Locate the cell with the specified text and output its [x, y] center coordinate. 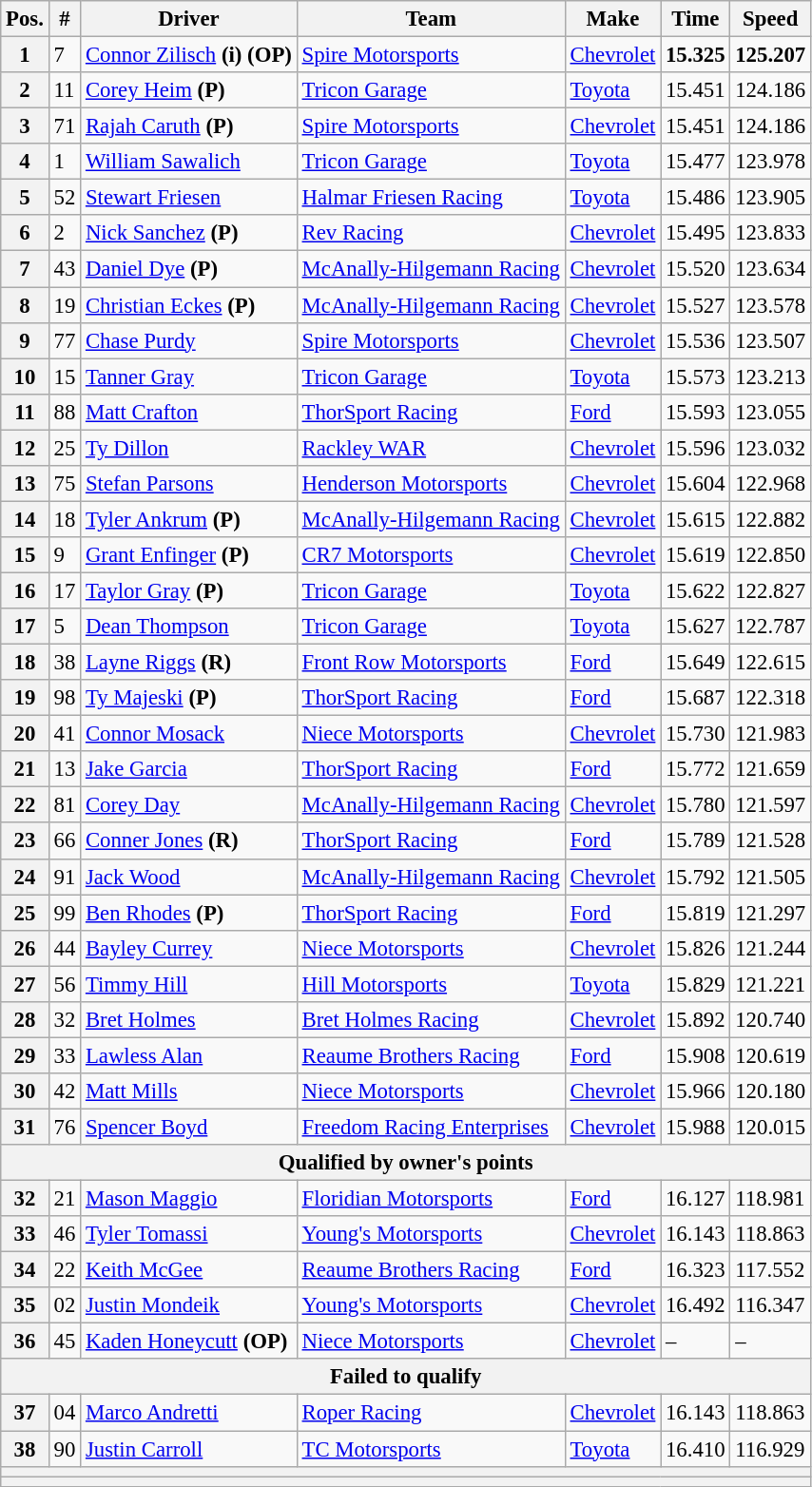
Stewart Friesen [189, 198]
04 [65, 1413]
Chase Purdy [189, 340]
123.507 [770, 340]
Floridian Motorsports [431, 1199]
TC Motorsports [431, 1449]
125.207 [770, 55]
36 [25, 1342]
122.850 [770, 555]
116.929 [770, 1449]
123.032 [770, 448]
16.410 [696, 1449]
16.127 [696, 1199]
77 [65, 340]
Conner Jones (R) [189, 841]
Connor Mosack [189, 734]
27 [25, 984]
15.622 [696, 590]
15.619 [696, 555]
Rackley WAR [431, 448]
Bayley Currey [189, 948]
42 [65, 1091]
15.536 [696, 340]
123.213 [770, 377]
Jake Garcia [189, 769]
Nick Sanchez (P) [189, 233]
15.593 [696, 412]
Time [696, 19]
16 [25, 590]
Driver [189, 19]
15.730 [696, 734]
71 [65, 126]
Timmy Hill [189, 984]
41 [65, 734]
Ben Rhodes (P) [189, 913]
30 [25, 1091]
Corey Heim (P) [189, 90]
15.966 [696, 1091]
121.597 [770, 805]
44 [65, 948]
52 [65, 198]
121.244 [770, 948]
Roper Racing [431, 1413]
15.988 [696, 1127]
116.347 [770, 1305]
122.882 [770, 519]
15.495 [696, 233]
15.477 [696, 162]
Hill Motorsports [431, 984]
24 [25, 877]
Spencer Boyd [189, 1127]
98 [65, 698]
120.619 [770, 1055]
121.528 [770, 841]
15.829 [696, 984]
Ty Dillon [189, 448]
123.055 [770, 412]
8 [25, 305]
Ty Majeski (P) [189, 698]
Pos. [25, 19]
15.573 [696, 377]
Matt Mills [189, 1091]
15.772 [696, 769]
20 [25, 734]
56 [65, 984]
Freedom Racing Enterprises [431, 1127]
37 [25, 1413]
123.833 [770, 233]
Speed [770, 19]
121.659 [770, 769]
120.180 [770, 1091]
Make [612, 19]
Jack Wood [189, 877]
45 [65, 1342]
Bret Holmes [189, 1020]
35 [25, 1305]
Daniel Dye (P) [189, 269]
Tyler Ankrum (P) [189, 519]
117.552 [770, 1270]
Halmar Friesen Racing [431, 198]
Taylor Gray (P) [189, 590]
15.792 [696, 877]
121.221 [770, 984]
122.615 [770, 663]
118.981 [770, 1199]
43 [65, 269]
34 [25, 1270]
Mason Maggio [189, 1199]
123.578 [770, 305]
Front Row Motorsports [431, 663]
15.527 [696, 305]
88 [65, 412]
28 [25, 1020]
99 [65, 913]
William Sawalich [189, 162]
15.486 [696, 198]
121.297 [770, 913]
15.627 [696, 627]
# [65, 19]
15.908 [696, 1055]
46 [65, 1234]
3 [25, 126]
120.740 [770, 1020]
02 [65, 1305]
Keith McGee [189, 1270]
91 [65, 877]
10 [25, 377]
Matt Crafton [189, 412]
121.983 [770, 734]
15.789 [696, 841]
76 [65, 1127]
15.596 [696, 448]
120.015 [770, 1127]
Henderson Motorsports [431, 484]
15.687 [696, 698]
15.615 [696, 519]
Christian Eckes (P) [189, 305]
16.323 [696, 1270]
Qualified by owner's points [406, 1163]
Team [431, 19]
Justin Carroll [189, 1449]
15.325 [696, 55]
Justin Mondeik [189, 1305]
16.492 [696, 1305]
Marco Andretti [189, 1413]
6 [25, 233]
CR7 Motorsports [431, 555]
66 [65, 841]
Lawless Alan [189, 1055]
122.318 [770, 698]
31 [25, 1127]
15.780 [696, 805]
Bret Holmes Racing [431, 1020]
12 [25, 448]
Kaden Honeycutt (OP) [189, 1342]
Connor Zilisch (i) (OP) [189, 55]
4 [25, 162]
Stefan Parsons [189, 484]
121.505 [770, 877]
26 [25, 948]
15.826 [696, 948]
Tanner Gray [189, 377]
Rev Racing [431, 233]
Failed to qualify [406, 1378]
Layne Riggs (R) [189, 663]
122.827 [770, 590]
123.978 [770, 162]
23 [25, 841]
Dean Thompson [189, 627]
81 [65, 805]
Grant Enfinger (P) [189, 555]
15.892 [696, 1020]
123.634 [770, 269]
14 [25, 519]
15.649 [696, 663]
Corey Day [189, 805]
29 [25, 1055]
15.520 [696, 269]
Tyler Tomassi [189, 1234]
90 [65, 1449]
122.787 [770, 627]
Rajah Caruth (P) [189, 126]
123.905 [770, 198]
75 [65, 484]
122.968 [770, 484]
15.604 [696, 484]
15.819 [696, 913]
